Output the (X, Y) coordinate of the center of the cell containing the given text.  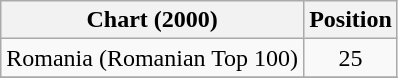
Romania (Romanian Top 100) (152, 58)
25 (351, 58)
Position (351, 20)
Chart (2000) (152, 20)
